Locate the cell with the specified text and output its [x, y] center coordinate. 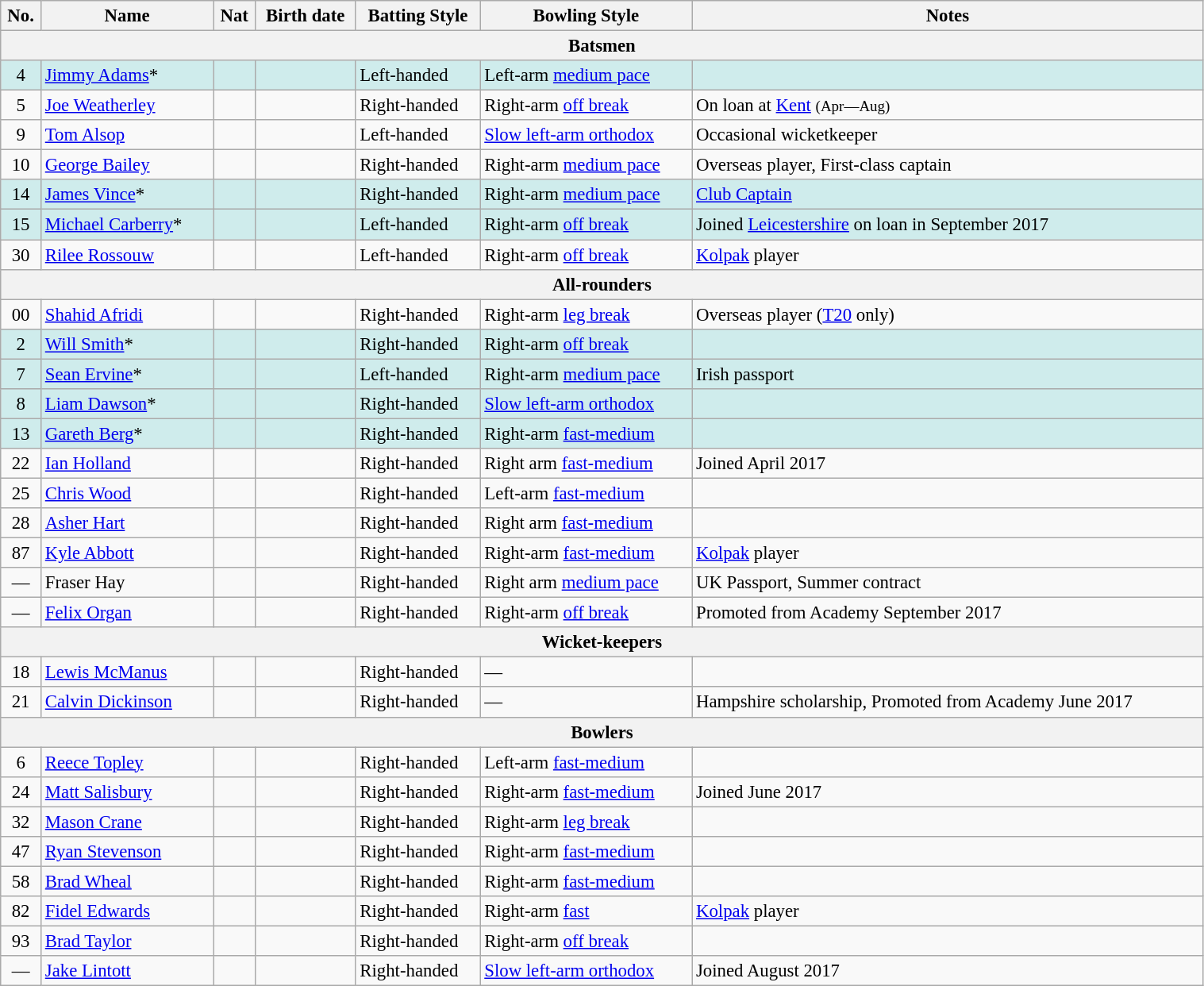
Calvin Dickinson [127, 703]
James Vince* [127, 195]
George Bailey [127, 165]
9 [21, 135]
On loan at Kent (Apr—Aug) [948, 106]
Batsmen [602, 46]
Overseas player, First-class captain [948, 165]
14 [21, 195]
Will Smith* [127, 344]
00 [21, 314]
22 [21, 464]
UK Passport, Summer contract [948, 583]
10 [21, 165]
Asher Hart [127, 523]
Brad Wheal [127, 881]
Matt Salisbury [127, 791]
No. [21, 16]
Batting Style [417, 16]
32 [21, 822]
Joe Weatherley [127, 106]
18 [21, 672]
Fraser Hay [127, 583]
Name [127, 16]
82 [21, 911]
Bowling Style [586, 16]
Promoted from Academy September 2017 [948, 613]
Ian Holland [127, 464]
7 [21, 374]
Michael Carberry* [127, 225]
Liam Dawson* [127, 404]
Reece Topley [127, 762]
Wicket-keepers [602, 642]
Right arm medium pace [586, 583]
6 [21, 762]
Birth date [306, 16]
Lewis McManus [127, 672]
Notes [948, 16]
28 [21, 523]
Joined April 2017 [948, 464]
Club Captain [948, 195]
Left-arm medium pace [586, 75]
Gareth Berg* [127, 433]
Occasional wicketkeeper [948, 135]
Jimmy Adams* [127, 75]
Shahid Afridi [127, 314]
8 [21, 404]
Joined Leicestershire on loan in September 2017 [948, 225]
47 [21, 852]
Mason Crane [127, 822]
Rilee Rossouw [127, 255]
Overseas player (T20 only) [948, 314]
Chris Wood [127, 493]
58 [21, 881]
Hampshire scholarship, Promoted from Academy June 2017 [948, 703]
Right-arm fast [586, 911]
Fidel Edwards [127, 911]
Jake Lintott [127, 971]
15 [21, 225]
Joined June 2017 [948, 791]
30 [21, 255]
Ryan Stevenson [127, 852]
Kyle Abbott [127, 553]
Irish passport [948, 374]
4 [21, 75]
Bowlers [602, 732]
93 [21, 941]
5 [21, 106]
87 [21, 553]
21 [21, 703]
Sean Ervine* [127, 374]
Felix Organ [127, 613]
Nat [235, 16]
Brad Taylor [127, 941]
25 [21, 493]
All-rounders [602, 284]
13 [21, 433]
Tom Alsop [127, 135]
Joined August 2017 [948, 971]
24 [21, 791]
2 [21, 344]
